Capture the cell that displays the provided text and extract its [x, y] central coordinate. 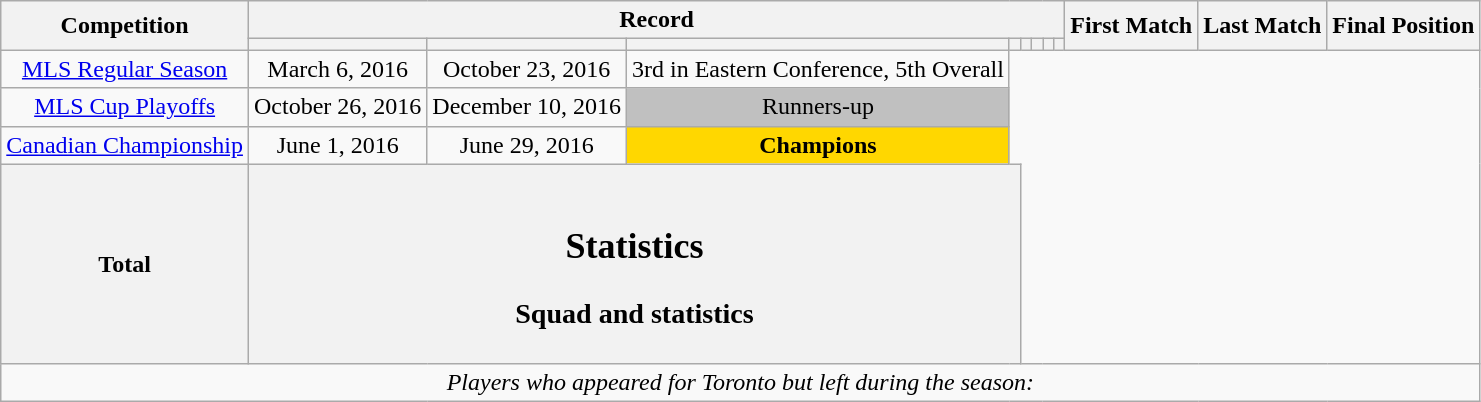
First Match [1132, 26]
October 26, 2016 [337, 107]
June 1, 2016 [337, 145]
October 23, 2016 [527, 69]
Champions [818, 145]
Canadian Championship [125, 145]
StatisticsSquad and statistics [634, 264]
Runners-up [818, 107]
3rd in Eastern Conference, 5th Overall [818, 69]
March 6, 2016 [337, 69]
Last Match [1262, 26]
MLS Regular Season [125, 69]
Record [656, 20]
Final Position [1404, 26]
Players who appeared for Toronto but left during the season: [740, 382]
June 29, 2016 [527, 145]
MLS Cup Playoffs [125, 107]
Total [125, 264]
Competition [125, 26]
December 10, 2016 [527, 107]
